Find where the given text appears and provide that cell's center as [X, Y] coordinate. 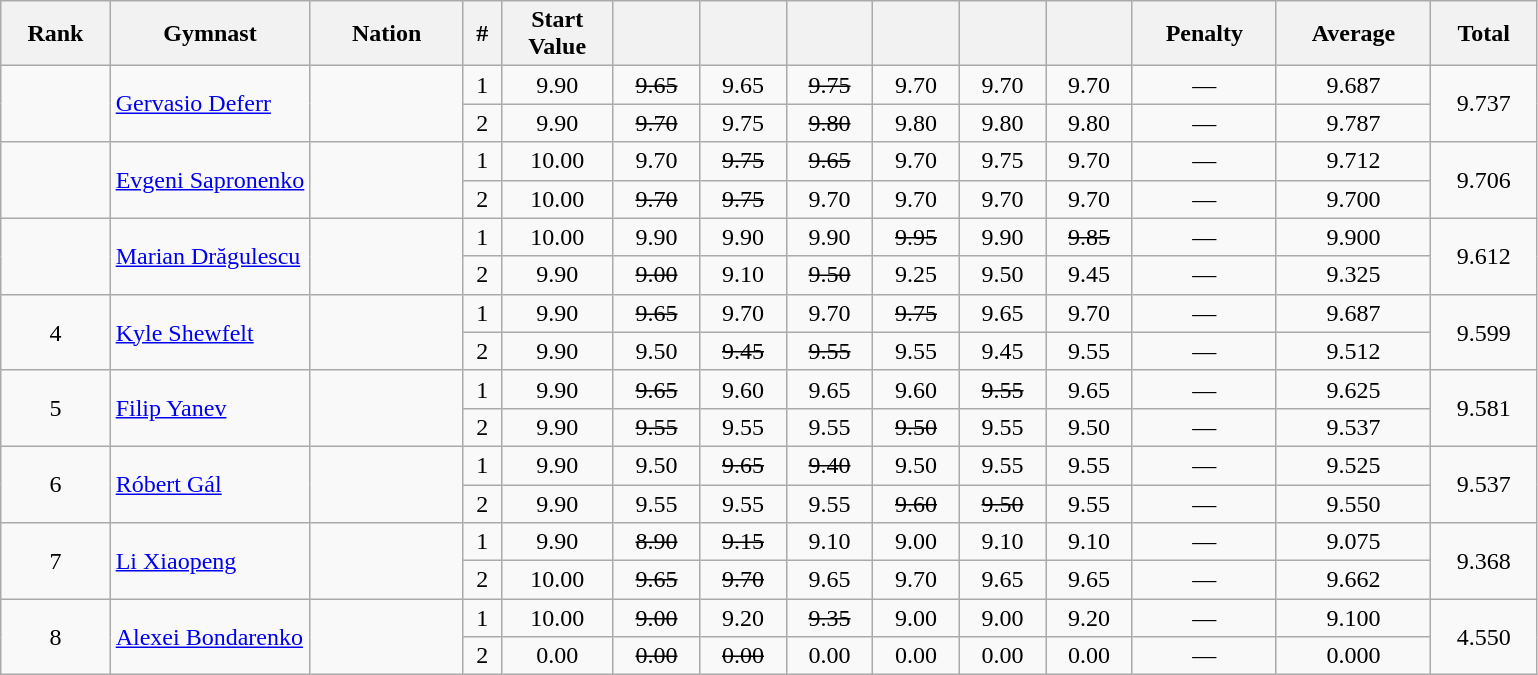
StartValue [557, 34]
Kyle Shewfelt [210, 332]
9.85 [1090, 237]
9.512 [1353, 351]
9.700 [1353, 199]
8 [56, 637]
5 [56, 408]
9.35 [830, 618]
Marian Drăgulescu [210, 256]
4 [56, 332]
4.550 [1484, 637]
9.706 [1484, 180]
9.95 [916, 237]
0.000 [1353, 656]
Nation [387, 34]
8.90 [656, 542]
9.712 [1353, 161]
6 [56, 484]
9.15 [744, 542]
Alexei Bondarenko [210, 637]
9.368 [1484, 561]
9.550 [1353, 503]
9.100 [1353, 618]
9.525 [1353, 465]
Filip Yanev [210, 408]
Li Xiaopeng [210, 561]
9.612 [1484, 256]
9.599 [1484, 332]
9.787 [1353, 123]
9.25 [916, 275]
Penalty [1204, 34]
Róbert Gál [210, 484]
9.625 [1353, 389]
9.40 [830, 465]
9.075 [1353, 542]
9.662 [1353, 580]
Average [1353, 34]
Gymnast [210, 34]
7 [56, 561]
9.900 [1353, 237]
9.581 [1484, 408]
# [482, 34]
Gervasio Deferr [210, 104]
9.325 [1353, 275]
9.737 [1484, 104]
Rank [56, 34]
Evgeni Sapronenko [210, 180]
Total [1484, 34]
